Return [X, Y] of the center of cell containing provided text 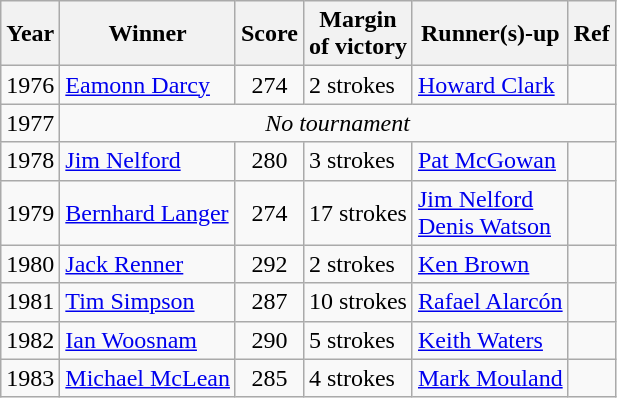
Runner(s)-up [490, 34]
Score [269, 34]
Winner [148, 34]
290 [269, 340]
280 [269, 161]
1983 [30, 378]
10 strokes [358, 302]
1979 [30, 212]
Marginof victory [358, 34]
4 strokes [358, 378]
Eamonn Darcy [148, 85]
Jim Nelford Denis Watson [490, 212]
285 [269, 378]
Year [30, 34]
Mark Mouland [490, 378]
5 strokes [358, 340]
287 [269, 302]
Bernhard Langer [148, 212]
Tim Simpson [148, 302]
17 strokes [358, 212]
1981 [30, 302]
Rafael Alarcón [490, 302]
1980 [30, 264]
1977 [30, 123]
292 [269, 264]
Jim Nelford [148, 161]
1982 [30, 340]
Ken Brown [490, 264]
Keith Waters [490, 340]
Ref [592, 34]
1978 [30, 161]
Pat McGowan [490, 161]
Jack Renner [148, 264]
Michael McLean [148, 378]
Howard Clark [490, 85]
1976 [30, 85]
Ian Woosnam [148, 340]
No tournament [338, 123]
3 strokes [358, 161]
